Search for the cell housing the specified text and yield its (X, Y) center coordinate. 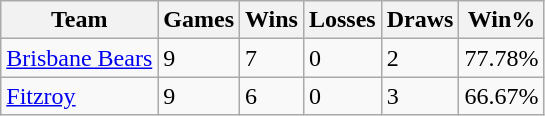
Win% (502, 20)
Fitzroy (80, 96)
Draws (420, 20)
66.67% (502, 96)
2 (420, 58)
Brisbane Bears (80, 58)
77.78% (502, 58)
6 (272, 96)
Games (199, 20)
Team (80, 20)
Losses (342, 20)
3 (420, 96)
7 (272, 58)
Wins (272, 20)
